Find where the given text appears and provide that cell's center as [X, Y] coordinate. 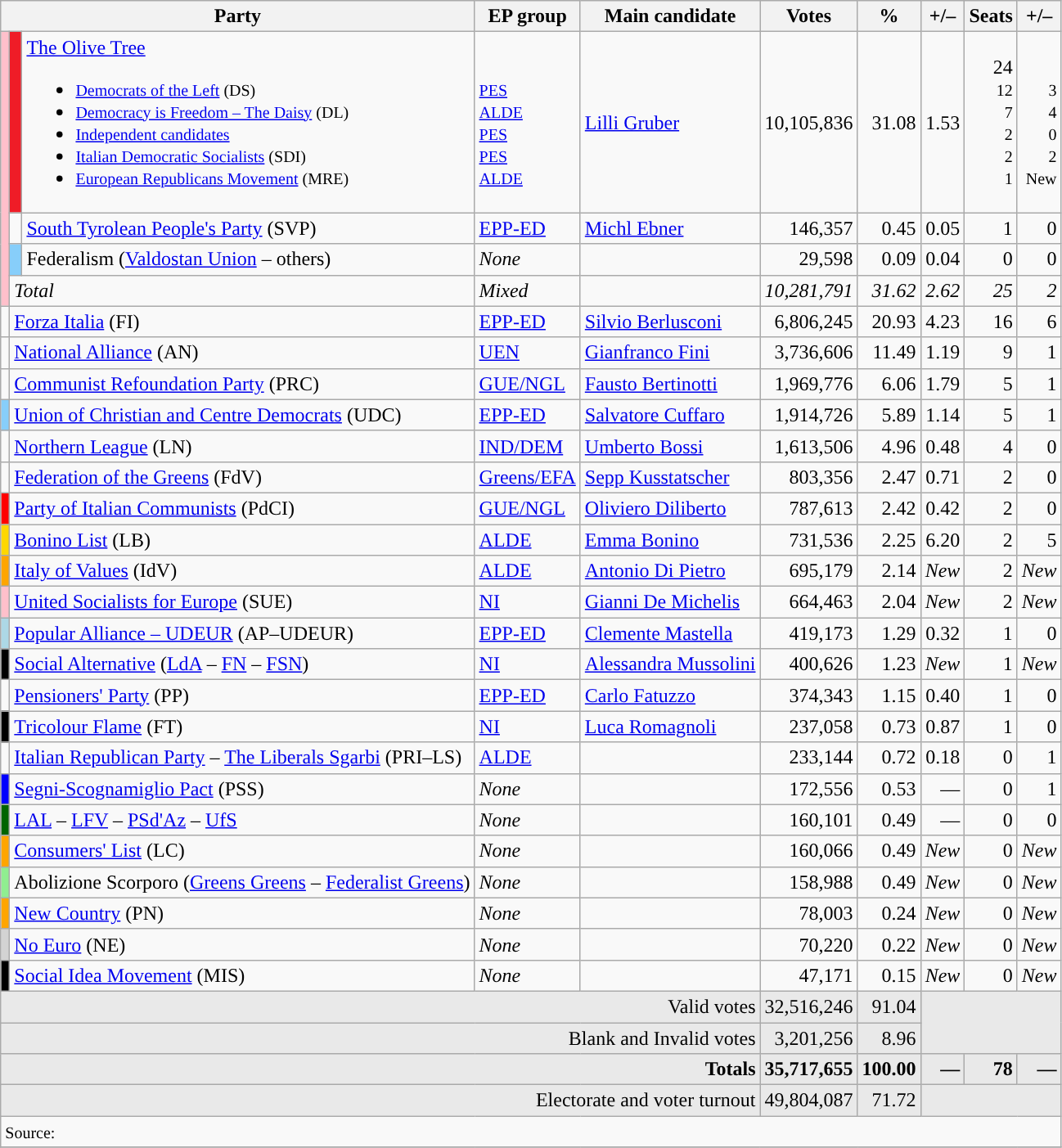
Forza Italia (FI) [242, 322]
8.96 [889, 1038]
0.40 [943, 696]
Party [237, 16]
Segni-Scognamiglio Pact (PSS) [242, 789]
1.53 [943, 123]
Sepp Kusstatscher [670, 477]
1.19 [943, 353]
0.09 [889, 259]
160,066 [808, 851]
Popular Alliance – UDEUR (AP–UDEUR) [242, 633]
Bonino List (LB) [242, 539]
Antonio Di Pietro [670, 571]
0.15 [889, 975]
Gianni De Michelis [670, 602]
160,101 [808, 820]
Pensioners' Party (PP) [242, 696]
0.24 [889, 913]
31.62 [889, 290]
29,598 [808, 259]
787,613 [808, 508]
71.72 [889, 1101]
2.47 [889, 477]
5.89 [889, 415]
664,463 [808, 602]
400,626 [808, 664]
% [889, 16]
0.87 [943, 727]
Seats [991, 16]
LAL – LFV – PSd'Az – UfS [242, 820]
Consumers' List (LC) [242, 851]
Gianfranco Fini [670, 353]
1.79 [943, 384]
49,804,087 [808, 1101]
374,343 [808, 696]
Abolizione Scorporo (Greens Greens – Federalist Greens) [242, 882]
Fausto Bertinotti [670, 384]
233,144 [808, 758]
35,717,655 [808, 1069]
172,556 [808, 789]
32,516,246 [808, 1006]
Oliviero Diliberto [670, 508]
Totals [380, 1069]
Social Alternative (LdA – FN – FSN) [242, 664]
695,179 [808, 571]
Party of Italian Communists (PdCI) [242, 508]
10,281,791 [808, 290]
Union of Christian and Centre Democrats (UDC) [242, 415]
47,171 [808, 975]
0.32 [943, 633]
146,357 [808, 228]
PES ALDE PES PES ALDE [527, 123]
National Alliance (AN) [242, 353]
Silvio Berlusconi [670, 322]
EP group [527, 16]
United Socialists for Europe (SUE) [242, 602]
78,003 [808, 913]
Michl Ebner [670, 228]
Northern League (LN) [242, 446]
0.48 [943, 446]
6 [1039, 322]
Italian Republican Party – The Liberals Sgarbi (PRI–LS) [242, 758]
Electorate and voter turnout [380, 1101]
Communist Refoundation Party (PRC) [242, 384]
78 [991, 1069]
1.23 [889, 664]
No Euro (NE) [242, 944]
New Country (PN) [242, 913]
0.04 [943, 259]
4.96 [889, 446]
Main candidate [670, 16]
2.14 [889, 571]
3 4 0 2 New [1039, 123]
Blank and Invalid votes [380, 1038]
1.29 [889, 633]
6.20 [943, 539]
Alessandra Mussolini [670, 664]
2.04 [889, 602]
9 [991, 353]
20.93 [889, 322]
0.18 [943, 758]
Clemente Mastella [670, 633]
158,988 [808, 882]
Votes [808, 16]
2.25 [889, 539]
0.73 [889, 727]
Source: [531, 1132]
Social Idea Movement (MIS) [242, 975]
1.15 [889, 696]
0.42 [943, 508]
6,806,245 [808, 322]
2.62 [943, 290]
UEN [527, 353]
Italy of Values (IdV) [242, 571]
1,613,506 [808, 446]
Tricolour Flame (FT) [242, 727]
24 127221 [991, 123]
Federation of the Greens (FdV) [242, 477]
803,356 [808, 477]
731,536 [808, 539]
South Tyrolean People's Party (SVP) [249, 228]
0.72 [889, 758]
419,173 [808, 633]
Total [242, 290]
Mixed [527, 290]
Greens/EFA [527, 477]
Emma Bonino [670, 539]
237,058 [808, 727]
0.45 [889, 228]
1,914,726 [808, 415]
70,220 [808, 944]
16 [991, 322]
Carlo Fatuzzo [670, 696]
31.08 [889, 123]
Federalism (Valdostan Union – others) [249, 259]
1,969,776 [808, 384]
Lilli Gruber [670, 123]
91.04 [889, 1006]
0.71 [943, 477]
IND/DEM [527, 446]
0.05 [943, 228]
11.49 [889, 353]
1.14 [943, 415]
0.22 [889, 944]
Umberto Bossi [670, 446]
100.00 [889, 1069]
0.53 [889, 789]
Luca Romagnoli [670, 727]
Salvatore Cuffaro [670, 415]
25 [991, 290]
10,105,836 [808, 123]
3,736,606 [808, 353]
3,201,256 [808, 1038]
4 [991, 446]
6.06 [889, 384]
2.42 [889, 508]
Valid votes [380, 1006]
4.23 [943, 322]
